From the cell containing the given text, extract its center point as [x, y] coordinate. 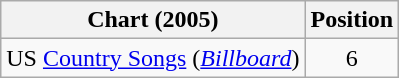
6 [352, 58]
Chart (2005) [153, 20]
US Country Songs (Billboard) [153, 58]
Position [352, 20]
